Scan for the cell matching the given text and deliver its (x, y) coordinate at center. 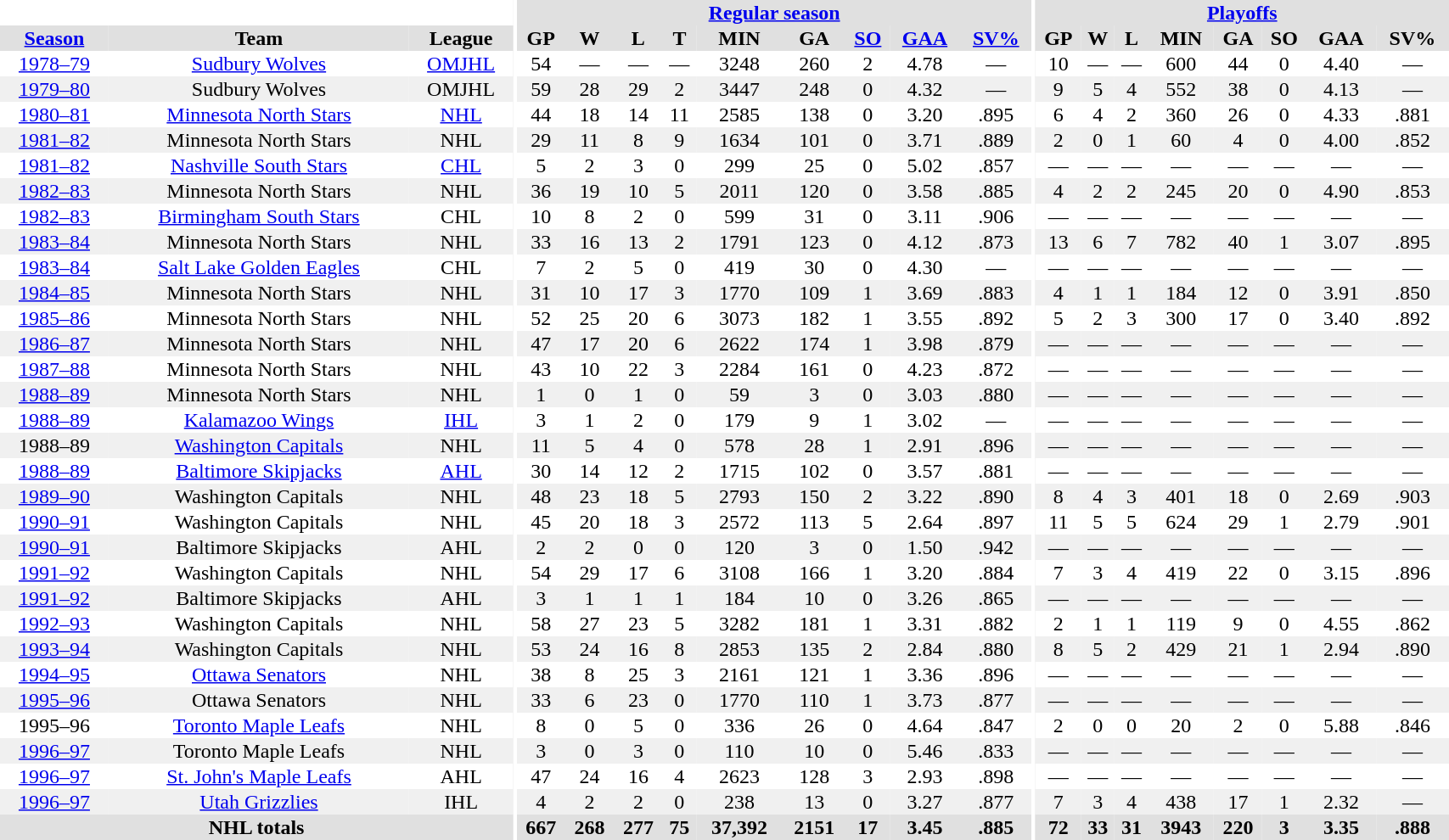
260 (815, 64)
1715 (739, 471)
166 (815, 573)
2.84 (925, 649)
4.55 (1341, 624)
4.33 (1341, 115)
161 (815, 369)
248 (815, 89)
Birmingham South Stars (259, 216)
60 (1182, 140)
.903 (1412, 496)
2284 (739, 369)
2572 (739, 522)
5.88 (1341, 725)
119 (1182, 624)
75 (680, 827)
3.40 (1341, 318)
578 (739, 445)
.865 (997, 598)
1986–87 (54, 344)
45 (542, 522)
2585 (739, 115)
Playoffs (1242, 13)
Nashville South Stars (259, 165)
2.93 (925, 776)
1985–86 (54, 318)
552 (1182, 89)
.942 (997, 547)
277 (638, 827)
179 (739, 420)
52 (542, 318)
102 (815, 471)
2.69 (1341, 496)
Kalamazoo Wings (259, 420)
.833 (997, 751)
1984–85 (54, 293)
4.32 (925, 89)
St. John's Maple Leafs (259, 776)
138 (815, 115)
4.30 (925, 267)
2.94 (1341, 649)
.883 (997, 293)
3.91 (1341, 293)
3.35 (1341, 827)
3.69 (925, 293)
.862 (1412, 624)
37,392 (739, 827)
.873 (997, 242)
336 (739, 725)
3.11 (925, 216)
72 (1058, 827)
3.58 (925, 191)
360 (1182, 115)
5.46 (925, 751)
3447 (739, 89)
3.02 (925, 420)
2853 (739, 649)
782 (1182, 242)
NHL totals (256, 827)
300 (1182, 318)
401 (1182, 496)
3.71 (925, 140)
1980–81 (54, 115)
1634 (739, 140)
Utah Grizzlies (259, 802)
Season (54, 38)
109 (815, 293)
27 (589, 624)
438 (1182, 802)
599 (739, 216)
101 (815, 140)
4.13 (1341, 89)
.882 (997, 624)
.901 (1412, 522)
58 (542, 624)
1993–94 (54, 649)
299 (739, 165)
268 (589, 827)
238 (739, 802)
135 (815, 649)
3.73 (925, 700)
.898 (997, 776)
1979–80 (54, 89)
3.98 (925, 344)
2.32 (1341, 802)
43 (542, 369)
150 (815, 496)
2151 (815, 827)
League (461, 38)
.884 (997, 573)
220 (1238, 827)
121 (815, 675)
123 (815, 242)
3.36 (925, 675)
4.12 (925, 242)
53 (542, 649)
.872 (997, 369)
2011 (739, 191)
Team (259, 38)
2.64 (925, 522)
T (680, 38)
.846 (1412, 725)
.897 (997, 522)
3.15 (1341, 573)
1791 (739, 242)
3.57 (925, 471)
36 (542, 191)
2623 (739, 776)
429 (1182, 649)
624 (1182, 522)
48 (542, 496)
1978–79 (54, 64)
3.55 (925, 318)
600 (1182, 64)
128 (815, 776)
1994–95 (54, 675)
113 (815, 522)
21 (1238, 649)
3108 (739, 573)
3073 (739, 318)
2793 (739, 496)
1.50 (925, 547)
1992–93 (54, 624)
1989–90 (54, 496)
.879 (997, 344)
.847 (997, 725)
.857 (997, 165)
3.07 (1341, 242)
5.02 (925, 165)
.906 (997, 216)
2161 (739, 675)
3.26 (925, 598)
3248 (739, 64)
.888 (1412, 827)
.853 (1412, 191)
2622 (739, 344)
3943 (1182, 827)
245 (1182, 191)
Regular season (774, 13)
4.00 (1341, 140)
4.40 (1341, 64)
667 (542, 827)
182 (815, 318)
3282 (739, 624)
4.23 (925, 369)
181 (815, 624)
3.22 (925, 496)
40 (1238, 242)
3.45 (925, 827)
2.91 (925, 445)
4.90 (1341, 191)
1987–88 (54, 369)
4.78 (925, 64)
.852 (1412, 140)
4.64 (925, 725)
3.03 (925, 395)
.850 (1412, 293)
Salt Lake Golden Eagles (259, 267)
3.27 (925, 802)
.889 (997, 140)
19 (589, 191)
2.79 (1341, 522)
3.31 (925, 624)
174 (815, 344)
